Find where the given text appears and provide that cell's center as (X, Y) coordinate. 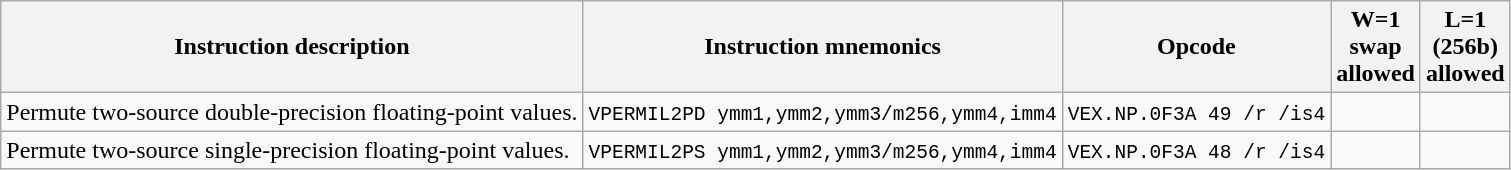
L=1(256b)allowed (1465, 47)
Permute two-source double-precision floating-point values. (292, 112)
VEX.NP.0F3A 49 /r /is4 (1196, 112)
VPERMIL2PD ymm1,ymm2,ymm3/m256,ymm4,imm4 (822, 112)
Instruction mnemonics (822, 47)
VEX.NP.0F3A 48 /r /is4 (1196, 150)
Opcode (1196, 47)
VPERMIL2PS ymm1,ymm2,ymm3/m256,ymm4,imm4 (822, 150)
W=1swapallowed (1376, 47)
Instruction description (292, 47)
Permute two-source single-precision floating-point values. (292, 150)
